Provide the [x, y] coordinate of the cell's center where the given text is located.  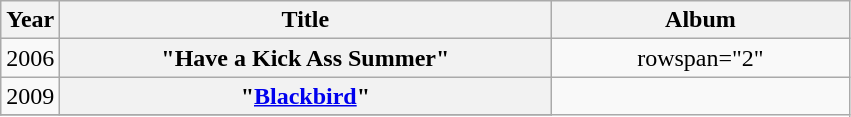
Album [700, 20]
2006 [30, 58]
"Blackbird" [306, 96]
Title [306, 20]
rowspan="2" [700, 58]
2009 [30, 96]
"Have a Kick Ass Summer" [306, 58]
Year [30, 20]
